Return the [X, Y] coordinate for the center point of the cell that contains the specified text.  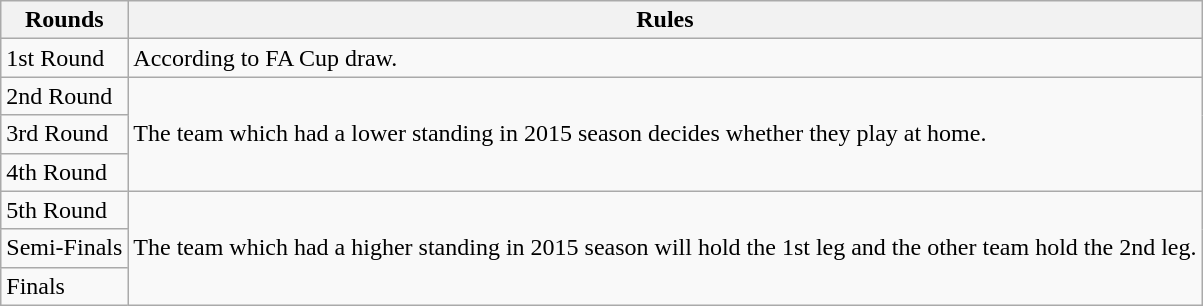
The team which had a lower standing in 2015 season decides whether they play at home. [665, 134]
3rd Round [64, 134]
5th Round [64, 210]
According to FA Cup draw. [665, 58]
Finals [64, 286]
The team which had a higher standing in 2015 season will hold the 1st leg and the other team hold the 2nd leg. [665, 248]
4th Round [64, 172]
1st Round [64, 58]
2nd Round [64, 96]
Rounds [64, 20]
Rules [665, 20]
Semi-Finals [64, 248]
